For the text-containing cell, return its midpoint in [X, Y] coordinate format. 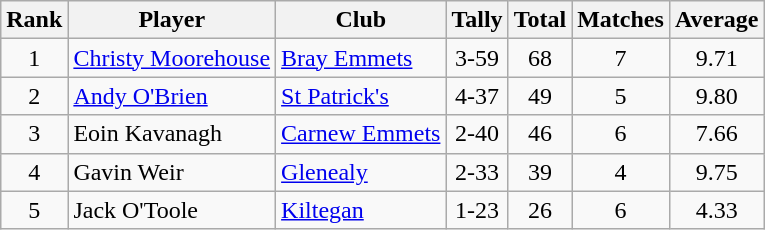
9.75 [716, 172]
7.66 [716, 134]
3-59 [477, 58]
4-37 [477, 96]
Player [172, 20]
St Patrick's [361, 96]
46 [540, 134]
9.71 [716, 58]
9.80 [716, 96]
3 [34, 134]
Matches [621, 20]
Andy O'Brien [172, 96]
Christy Moorehouse [172, 58]
Total [540, 20]
39 [540, 172]
Club [361, 20]
Kiltegan [361, 210]
Average [716, 20]
68 [540, 58]
1 [34, 58]
2 [34, 96]
49 [540, 96]
Rank [34, 20]
Carnew Emmets [361, 134]
4.33 [716, 210]
Glenealy [361, 172]
2-33 [477, 172]
7 [621, 58]
2-40 [477, 134]
Eoin Kavanagh [172, 134]
Jack O'Toole [172, 210]
26 [540, 210]
Bray Emmets [361, 58]
1-23 [477, 210]
Tally [477, 20]
Gavin Weir [172, 172]
